Provide the (X, Y) coordinate of the cell's center where the given text is located.  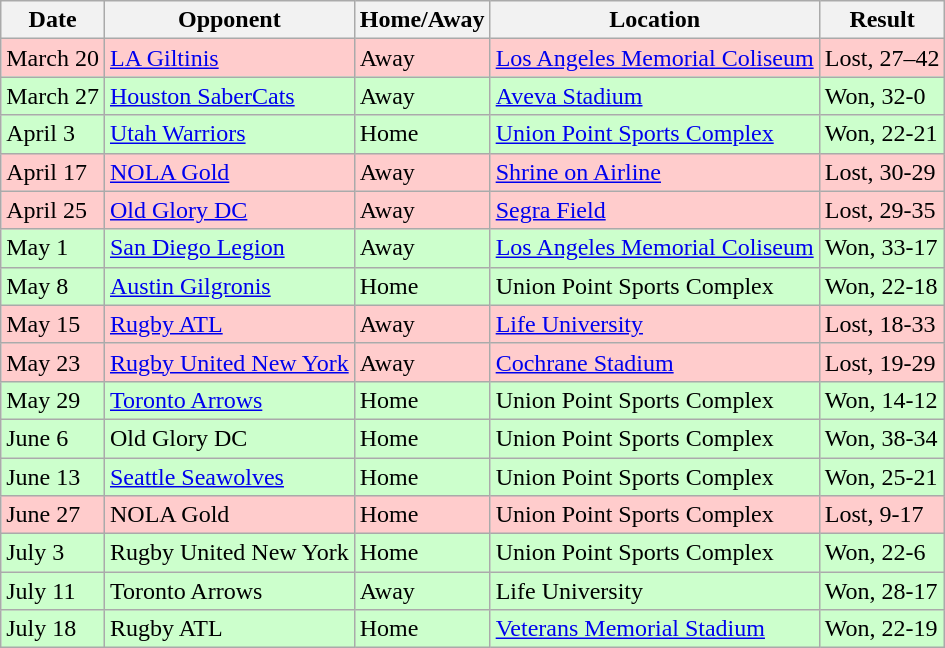
May 15 (53, 324)
Home/Away (422, 20)
San Diego Legion (229, 248)
Won, 25-21 (882, 477)
June 27 (53, 515)
Lost, 29-35 (882, 210)
Austin Gilgronis (229, 286)
Houston SaberCats (229, 96)
Opponent (229, 20)
Lost, 9-17 (882, 515)
Won, 28-17 (882, 591)
July 11 (53, 591)
Won, 32-0 (882, 96)
April 3 (53, 134)
May 23 (53, 362)
Won, 22-18 (882, 286)
Won, 22-6 (882, 553)
LA Giltinis (229, 58)
May 8 (53, 286)
Lost, 27–42 (882, 58)
June 6 (53, 438)
Location (654, 20)
Won, 33-17 (882, 248)
Won, 14-12 (882, 400)
Lost, 30-29 (882, 172)
Shrine on Airline (654, 172)
Lost, 18-33 (882, 324)
March 27 (53, 96)
Won, 22-19 (882, 629)
Aveva Stadium (654, 96)
Won, 38-34 (882, 438)
March 20 (53, 58)
Utah Warriors (229, 134)
Veterans Memorial Stadium (654, 629)
April 25 (53, 210)
June 13 (53, 477)
April 17 (53, 172)
July 18 (53, 629)
May 29 (53, 400)
Seattle Seawolves (229, 477)
Cochrane Stadium (654, 362)
Result (882, 20)
May 1 (53, 248)
Segra Field (654, 210)
Lost, 19-29 (882, 362)
Date (53, 20)
Won, 22-21 (882, 134)
July 3 (53, 553)
